Capture the cell that displays the provided text and extract its (X, Y) central coordinate. 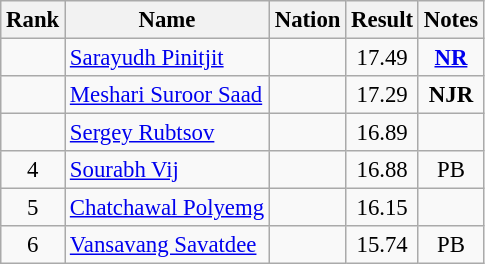
5 (33, 208)
4 (33, 170)
16.89 (382, 133)
Vansavang Savatdee (168, 245)
17.29 (382, 95)
Meshari Suroor Saad (168, 95)
Name (168, 20)
16.88 (382, 170)
6 (33, 245)
17.49 (382, 58)
Notes (450, 20)
16.15 (382, 208)
Sarayudh Pinitjit (168, 58)
Sourabh Vij (168, 170)
Result (382, 20)
Chatchawal Polyemg (168, 208)
Sergey Rubtsov (168, 133)
15.74 (382, 245)
Rank (33, 20)
Nation (307, 20)
NR (450, 58)
NJR (450, 95)
